Return (x, y) of the center of cell containing provided text 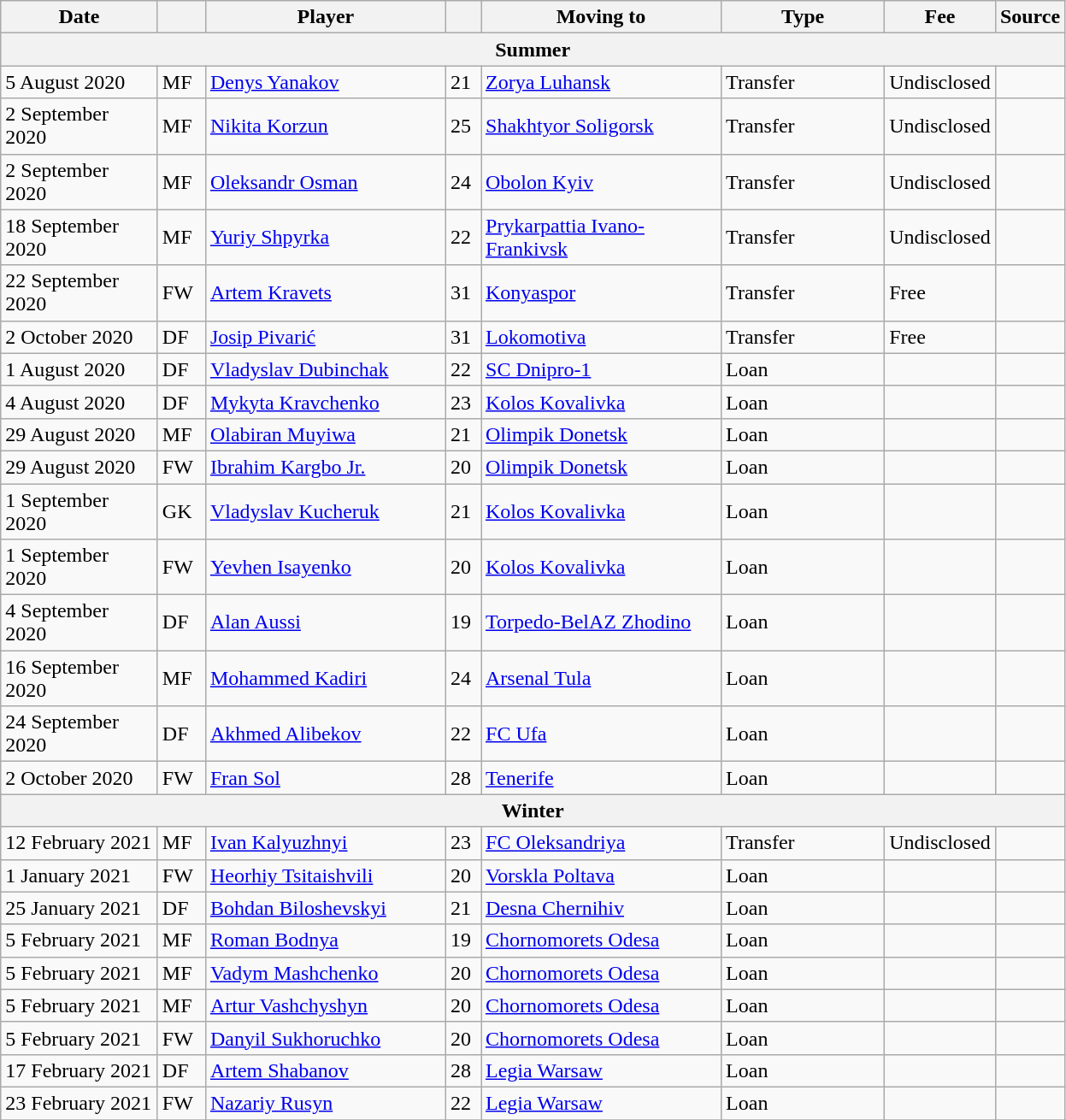
5 August 2020 (80, 82)
Heorhiy Tsitaishvili (325, 875)
24 September 2020 (80, 734)
Akhmed Alibekov (325, 734)
Nikita Korzun (325, 127)
Danyil Sukhoruchko (325, 1038)
Josip Pivarić (325, 337)
Artem Shabanov (325, 1070)
4 September 2020 (80, 622)
4 August 2020 (80, 402)
17 February 2021 (80, 1070)
Obolon Kyiv (600, 181)
Artur Vashchyshyn (325, 1005)
Vladyslav Kucheruk (325, 511)
Prykarpattia Ivano-Frankivsk (600, 238)
FC Oleksandriya (600, 843)
Player (325, 17)
Vorskla Poltava (600, 875)
16 September 2020 (80, 679)
Source (1029, 17)
Zorya Luhansk (600, 82)
Desna Chernihiv (600, 908)
SC Dnipro-1 (600, 369)
Summer (533, 50)
Type (804, 17)
Tenerife (600, 778)
23 February 2021 (80, 1103)
Vadym Mashchenko (325, 973)
Mohammed Kadiri (325, 679)
Nazariy Rusyn (325, 1103)
Konyaspor (600, 292)
25 (463, 127)
1 January 2021 (80, 875)
Moving to (600, 17)
Vladyslav Dubinchak (325, 369)
Yuriy Shpyrka (325, 238)
Alan Aussi (325, 622)
1 August 2020 (80, 369)
FC Ufa (600, 734)
Yevhen Isayenko (325, 568)
22 September 2020 (80, 292)
Olabiran Muyiwa (325, 434)
Ibrahim Kargbo Jr. (325, 467)
Oleksandr Osman (325, 181)
Ivan Kalyuzhnyi (325, 843)
Bohdan Biloshevskyi (325, 908)
Denys Yanakov (325, 82)
Shakhtyor Soligorsk (600, 127)
Mykyta Kravchenko (325, 402)
Lokomotiva (600, 337)
Arsenal Tula (600, 679)
Fran Sol (325, 778)
25 January 2021 (80, 908)
Fee (940, 17)
Date (80, 17)
12 February 2021 (80, 843)
Torpedo-BelAZ Zhodino (600, 622)
Artem Kravets (325, 292)
Roman Bodnya (325, 940)
18 September 2020 (80, 238)
Winter (533, 811)
GK (181, 511)
